Scan for the cell matching the given text and deliver its (x, y) coordinate at center. 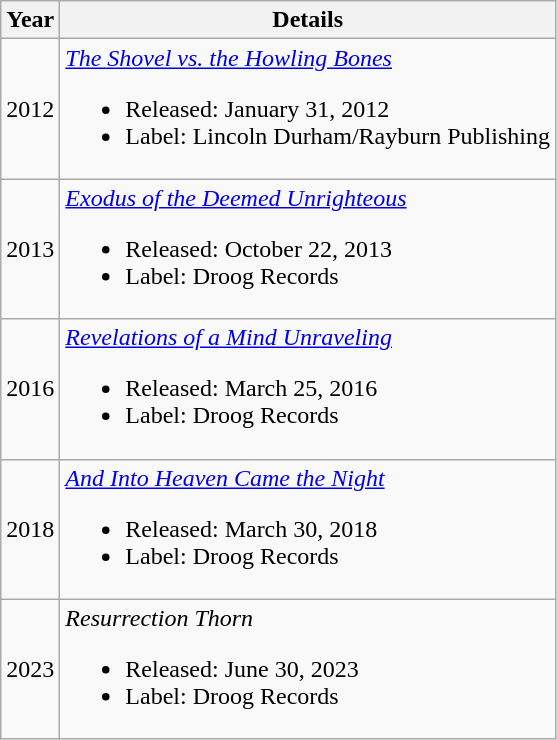
2023 (30, 669)
2012 (30, 109)
Resurrection ThornReleased: June 30, 2023Label: Droog Records (308, 669)
And Into Heaven Came the NightReleased: March 30, 2018Label: Droog Records (308, 529)
2016 (30, 389)
Year (30, 20)
The Shovel vs. the Howling BonesReleased: January 31, 2012Label: Lincoln Durham/Rayburn Publishing (308, 109)
2013 (30, 249)
Exodus of the Deemed UnrighteousReleased: October 22, 2013Label: Droog Records (308, 249)
Revelations of a Mind UnravelingReleased: March 25, 2016Label: Droog Records (308, 389)
Details (308, 20)
2018 (30, 529)
